Identify which cell holds the provided text, then report its [X, Y] central coordinate. 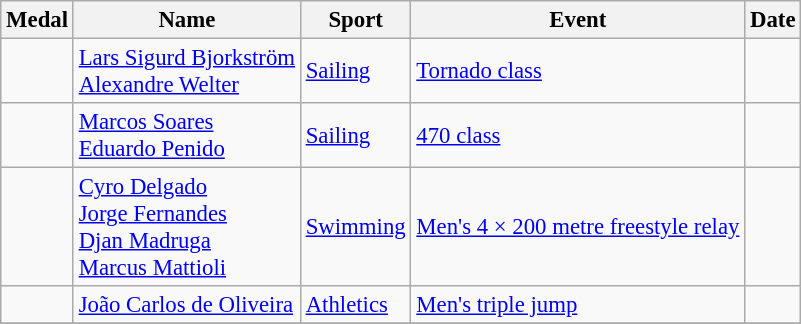
Sport [356, 20]
João Carlos de Oliveira [186, 305]
Name [186, 20]
Tornado class [578, 72]
Date [773, 20]
Marcos SoaresEduardo Penido [186, 136]
Cyro DelgadoJorge FernandesDjan MadrugaMarcus Mattioli [186, 228]
470 class [578, 136]
Event [578, 20]
Lars Sigurd BjorkströmAlexandre Welter [186, 72]
Medal [38, 20]
Athletics [356, 305]
Men's triple jump [578, 305]
Swimming [356, 228]
Men's 4 × 200 metre freestyle relay [578, 228]
